Return (x, y) of the center of cell containing provided text 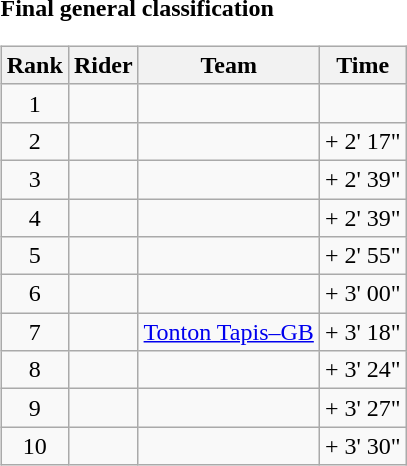
4 (34, 217)
+ 3' 18" (362, 332)
5 (34, 256)
Tonton Tapis–GB (228, 332)
9 (34, 408)
+ 2' 17" (362, 141)
3 (34, 179)
Time (362, 65)
+ 2' 55" (362, 256)
+ 3' 24" (362, 370)
6 (34, 294)
10 (34, 446)
8 (34, 370)
7 (34, 332)
1 (34, 103)
+ 3' 00" (362, 294)
Rank (34, 65)
2 (34, 141)
+ 3' 27" (362, 408)
+ 3' 30" (362, 446)
Rider (103, 65)
Team (228, 65)
